Search for the cell housing the specified text and yield its (X, Y) center coordinate. 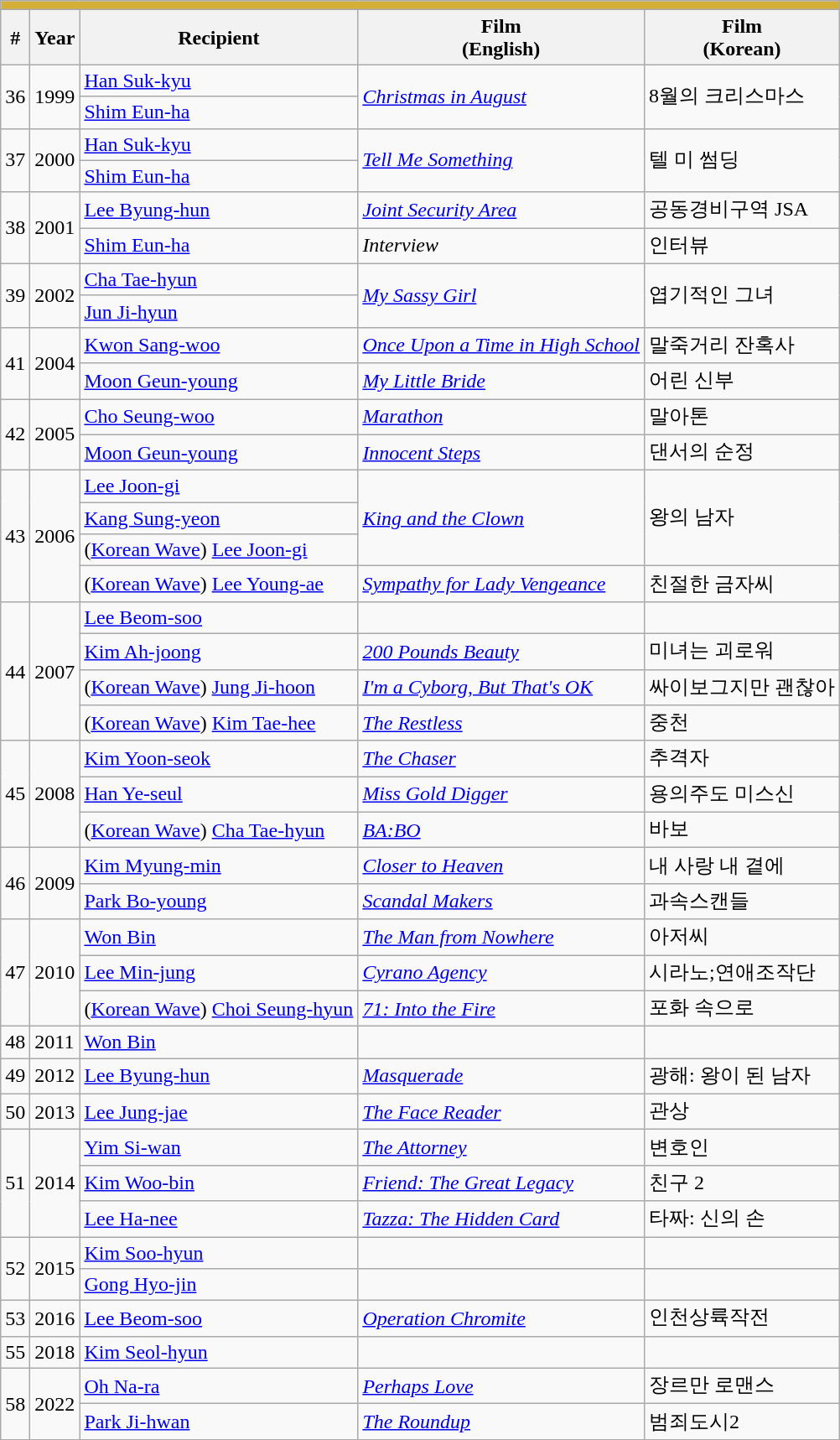
45 (15, 794)
Kim Woo-bin (219, 1183)
말아톤 (743, 418)
39 (15, 295)
과속스캔들 (743, 901)
2006 (55, 537)
2004 (55, 362)
Year (55, 37)
(Korean Wave) Lee Young-ae (219, 584)
(Korean Wave) Lee Joon-gi (219, 550)
The Attorney (501, 1147)
Lee Ha-nee (219, 1219)
공동경비구역 JSA (743, 210)
King and the Clown (501, 518)
Once Upon a Time in High School (501, 346)
My Little Bride (501, 381)
내 사랑 내 곁에 (743, 866)
타짜: 신의 손 (743, 1219)
2014 (55, 1183)
2002 (55, 295)
싸이보그지만 괜찮아 (743, 688)
중천 (743, 723)
Kim Ah-joong (219, 651)
The Restless (501, 723)
Kwon Sang-woo (219, 346)
36 (15, 96)
(Korean Wave) Kim Tae-hee (219, 723)
Film(Korean) (743, 37)
37 (15, 160)
Park Ji-hwan (219, 1422)
2016 (55, 1318)
BA:BO (501, 830)
Friend: The Great Legacy (501, 1183)
1999 (55, 96)
I'm a Cyborg, But That's OK (501, 688)
2022 (55, 1404)
The Face Reader (501, 1112)
Cho Seung-woo (219, 418)
Miss Gold Digger (501, 795)
Closer to Heaven (501, 866)
8월의 크리스마스 (743, 96)
47 (15, 973)
아저씨 (743, 938)
(Korean Wave) Cha Tae-hyun (219, 830)
텔 미 썸딩 (743, 160)
2013 (55, 1112)
엽기적인 그녀 (743, 295)
Cyrano Agency (501, 973)
댄서의 순정 (743, 453)
장르만 로맨스 (743, 1385)
Lee Min-jung (219, 973)
53 (15, 1318)
Scandal Makers (501, 901)
친절한 금자씨 (743, 584)
Kim Myung-min (219, 866)
인터뷰 (743, 247)
말죽거리 잔혹사 (743, 346)
Oh Na-ra (219, 1385)
Interview (501, 247)
Cha Tae-hyun (219, 279)
# (15, 37)
Kim Yoon-seok (219, 758)
Han Ye-seul (219, 795)
2001 (55, 228)
바보 (743, 830)
2008 (55, 794)
Kim Soo-hyun (219, 1252)
52 (15, 1268)
2005 (55, 434)
2011 (55, 1042)
Recipient (219, 37)
38 (15, 228)
Tell Me Something (501, 160)
2012 (55, 1077)
My Sassy Girl (501, 295)
46 (15, 884)
Sympathy for Lady Vengeance (501, 584)
용의주도 미스신 (743, 795)
광해: 왕이 된 남자 (743, 1077)
2018 (55, 1352)
Joint Security Area (501, 210)
2007 (55, 671)
2009 (55, 884)
Perhaps Love (501, 1385)
49 (15, 1077)
200 Pounds Beauty (501, 651)
55 (15, 1352)
2010 (55, 973)
Gong Hyo-jin (219, 1285)
Masquerade (501, 1077)
Operation Chromite (501, 1318)
인천상륙작전 (743, 1318)
Lee Jung-jae (219, 1112)
(Korean Wave) Jung Ji-hoon (219, 688)
범죄도시2 (743, 1422)
43 (15, 537)
시라노;연애조작단 (743, 973)
2015 (55, 1268)
관상 (743, 1112)
51 (15, 1183)
58 (15, 1404)
The Chaser (501, 758)
42 (15, 434)
Tazza: The Hidden Card (501, 1219)
The Roundup (501, 1422)
추격자 (743, 758)
Kang Sung-yeon (219, 518)
Film(English) (501, 37)
50 (15, 1112)
Marathon (501, 418)
Park Bo-young (219, 901)
44 (15, 671)
The Man from Nowhere (501, 938)
미녀는 괴로워 (743, 651)
왕의 남자 (743, 518)
Jun Ji-hyun (219, 311)
48 (15, 1042)
Yim Si-wan (219, 1147)
Kim Seol-hyun (219, 1352)
어린 신부 (743, 381)
71: Into the Fire (501, 1008)
친구 2 (743, 1183)
변호인 (743, 1147)
포화 속으로 (743, 1008)
(Korean Wave) Choi Seung-hyun (219, 1008)
Lee Joon-gi (219, 486)
2000 (55, 160)
41 (15, 362)
Christmas in August (501, 96)
Innocent Steps (501, 453)
